Return the [x, y] coordinate for the center point of the cell that contains the specified text.  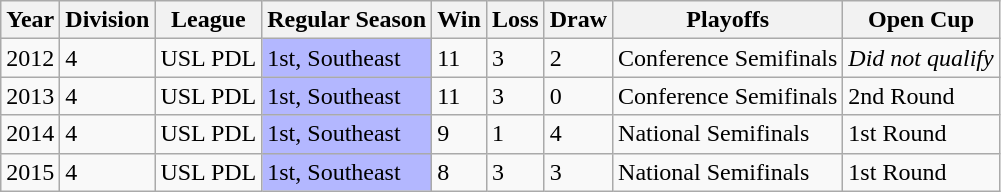
2014 [30, 134]
Loss [515, 20]
1 [515, 134]
League [208, 20]
Open Cup [921, 20]
2013 [30, 96]
Draw [578, 20]
Win [460, 20]
2 [578, 58]
Playoffs [728, 20]
2012 [30, 58]
0 [578, 96]
2015 [30, 172]
8 [460, 172]
Regular Season [347, 20]
Did not qualify [921, 58]
Division [108, 20]
2nd Round [921, 96]
Year [30, 20]
9 [460, 134]
